Return the (x, y) coordinate for the center point of the cell that contains the specified text.  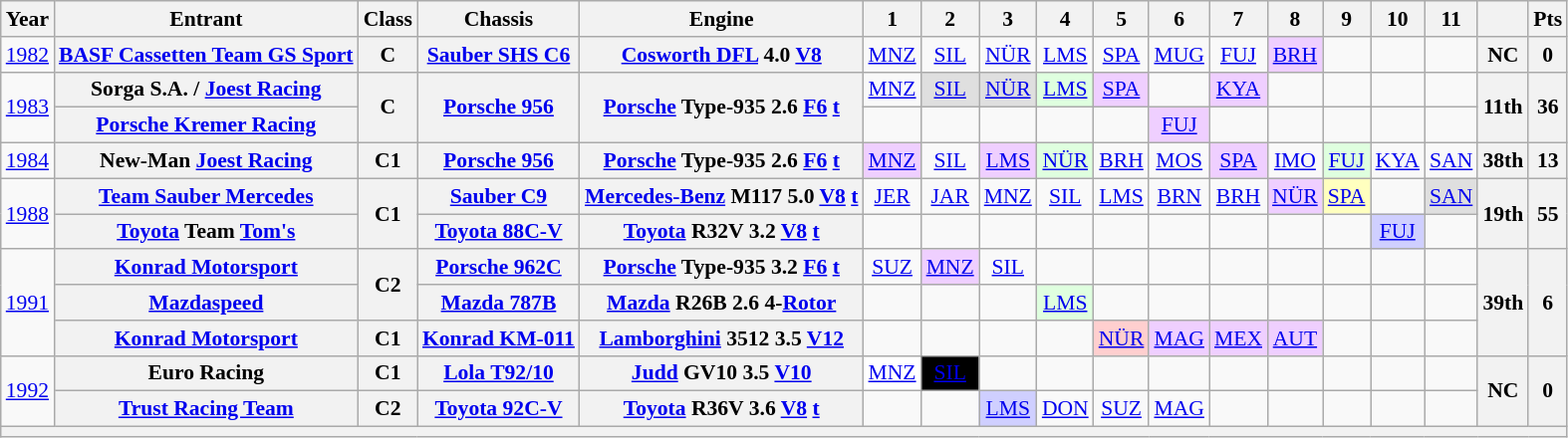
Team Sauber Mercedes (206, 196)
Judd GV10 3.5 V10 (721, 373)
Sauber SHS C6 (498, 55)
1984 (28, 161)
JAR (950, 196)
Engine (721, 19)
Toyota R32V 3.2 V8 t (721, 232)
Sorga S.A. / Joest Racing (206, 90)
Sauber C9 (498, 196)
Pts (1548, 19)
Toyota 88C-V (498, 232)
19th (1502, 213)
3 (1008, 19)
Year (28, 19)
11 (1450, 19)
1992 (28, 390)
BASF Cassetten Team GS Sport (206, 55)
39th (1502, 303)
Entrant (206, 19)
Class (389, 19)
MEX (1238, 338)
55 (1548, 213)
8 (1295, 19)
Toyota 92C-V (498, 409)
Lamborghini 3512 3.5 V12 (721, 338)
Porsche Kremer Racing (206, 125)
JER (893, 196)
1983 (28, 108)
Lola T92/10 (498, 373)
38th (1502, 161)
2 (950, 19)
Mercedes-Benz M117 5.0 V8 t (721, 196)
Euro Racing (206, 373)
11th (1502, 108)
1991 (28, 303)
Toyota Team Tom's (206, 232)
1988 (28, 213)
Porsche 962C (498, 268)
36 (1548, 108)
13 (1548, 161)
10 (1399, 19)
MOS (1179, 161)
9 (1347, 19)
Konrad KM-011 (498, 338)
1982 (28, 55)
1 (893, 19)
Mazdaspeed (206, 303)
Mazda 787B (498, 303)
New-Man Joest Racing (206, 161)
5 (1122, 19)
IMO (1295, 161)
Trust Racing Team (206, 409)
DON (1066, 409)
Porsche Type-935 3.2 F6 t (721, 268)
BRN (1179, 196)
7 (1238, 19)
Chassis (498, 19)
MUG (1179, 55)
4 (1066, 19)
Mazda R26B 2.6 4-Rotor (721, 303)
Cosworth DFL 4.0 V8 (721, 55)
Toyota R36V 3.6 V8 t (721, 409)
AUT (1295, 338)
